Determine the (x, y) coordinate at the center of the cell enclosing the given text.  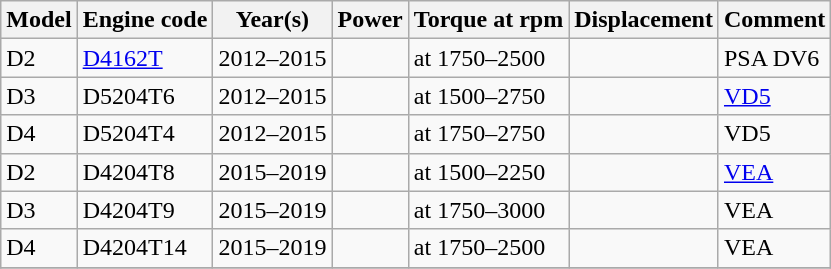
D4204T14 (145, 248)
at 1750–3000 (488, 210)
Comment (774, 20)
at 1500–2750 (488, 96)
Model (39, 20)
Power (370, 20)
Year(s) (272, 20)
at 1500–2250 (488, 172)
D4204T9 (145, 210)
Engine code (145, 20)
Torque at rpm (488, 20)
D4204T8 (145, 172)
D5204T6 (145, 96)
D4162T (145, 58)
PSA DV6 (774, 58)
at 1750–2750 (488, 134)
Displacement (644, 20)
D5204T4 (145, 134)
